Output the [X, Y] coordinate of the center of the cell containing the given text.  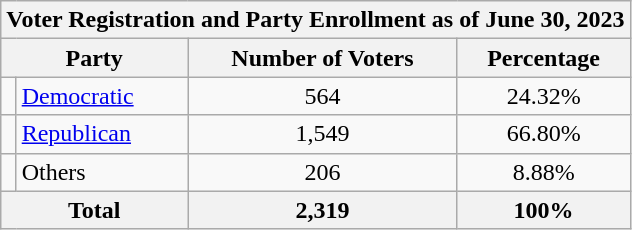
24.32% [544, 96]
Republican [102, 134]
Others [102, 172]
Number of Voters [323, 58]
206 [323, 172]
Total [94, 210]
100% [544, 210]
66.80% [544, 134]
Party [94, 58]
Democratic [102, 96]
1,549 [323, 134]
564 [323, 96]
Voter Registration and Party Enrollment as of June 30, 2023 [316, 20]
Percentage [544, 58]
8.88% [544, 172]
2,319 [323, 210]
